Detect which cell encompasses the target text, then output its [x, y] center coordinate. 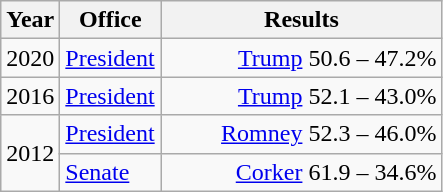
Senate [110, 172]
Office [110, 20]
2012 [30, 153]
Year [30, 20]
Results [302, 20]
2016 [30, 96]
2020 [30, 58]
Corker 61.9 – 34.6% [302, 172]
Trump 50.6 – 47.2% [302, 58]
Trump 52.1 – 43.0% [302, 96]
Romney 52.3 – 46.0% [302, 134]
